Pinpoint the cell where the given text exists, returning its (x, y) midpoint coordinate. 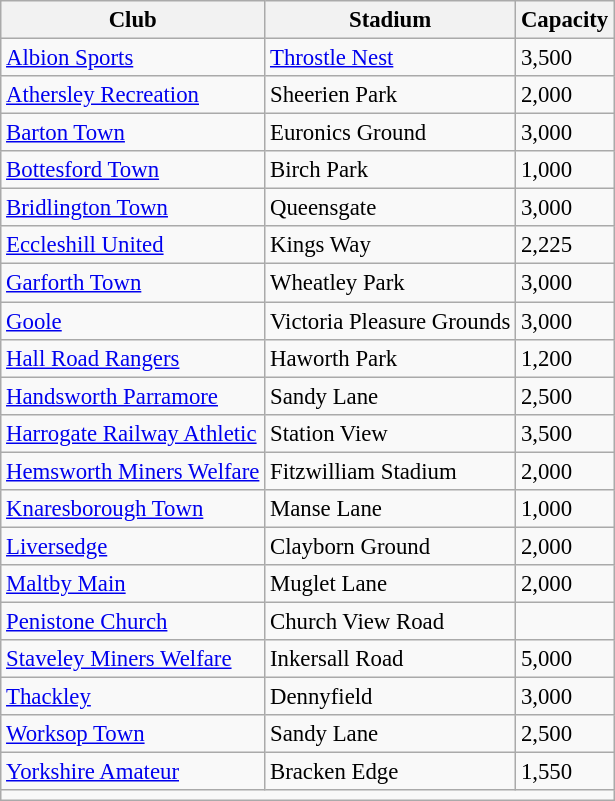
Dennyfield (390, 697)
Clayborn Ground (390, 546)
1,550 (565, 772)
Bracken Edge (390, 772)
Bottesford Town (133, 170)
Barton Town (133, 133)
Athersley Recreation (133, 95)
Bridlington Town (133, 208)
Club (133, 20)
Manse Lane (390, 509)
Euronics Ground (390, 133)
5,000 (565, 659)
Handsworth Parramore (133, 396)
Staveley Miners Welfare (133, 659)
Hemsworth Miners Welfare (133, 471)
Muglet Lane (390, 584)
Capacity (565, 20)
Goole (133, 321)
Harrogate Railway Athletic (133, 433)
Kings Way (390, 245)
Church View Road (390, 621)
Sheerien Park (390, 95)
Penistone Church (133, 621)
Liversedge (133, 546)
Worksop Town (133, 734)
Hall Road Rangers (133, 358)
Stadium (390, 20)
Birch Park (390, 170)
Thackley (133, 697)
Inkersall Road (390, 659)
1,200 (565, 358)
Albion Sports (133, 58)
Maltby Main (133, 584)
Victoria Pleasure Grounds (390, 321)
Knaresborough Town (133, 509)
Garforth Town (133, 283)
Haworth Park (390, 358)
Yorkshire Amateur (133, 772)
Throstle Nest (390, 58)
Fitzwilliam Stadium (390, 471)
Eccleshill United (133, 245)
Queensgate (390, 208)
2,225 (565, 245)
Wheatley Park (390, 283)
Station View (390, 433)
